Find where the given text appears and provide that cell's center as (x, y) coordinate. 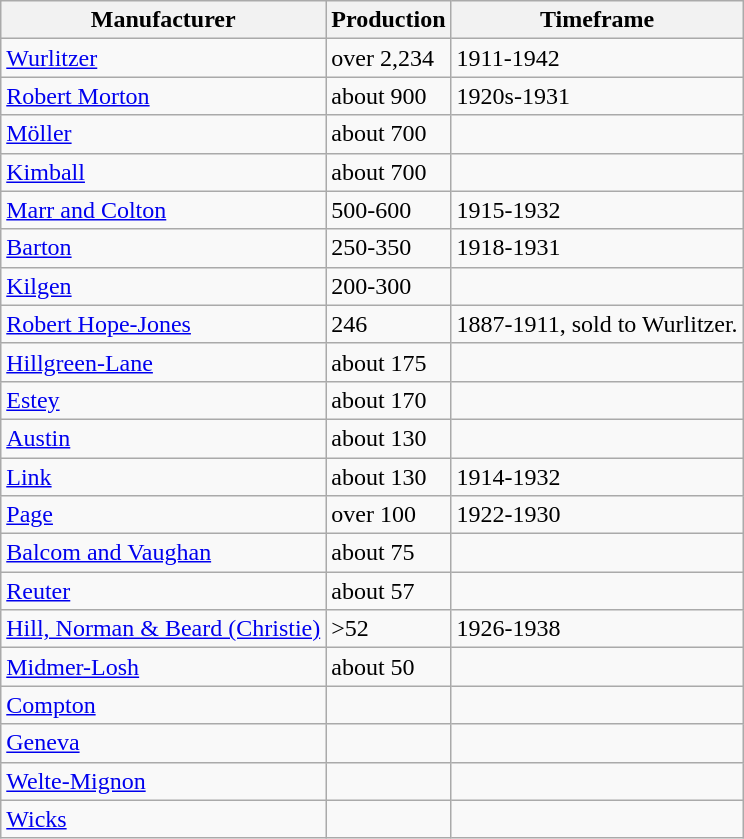
200-300 (388, 286)
about 50 (388, 667)
1887-1911, sold to Wurlitzer. (597, 324)
>52 (388, 629)
Production (388, 20)
Kilgen (164, 286)
500-600 (388, 210)
Manufacturer (164, 20)
Reuter (164, 591)
Hillgreen-Lane (164, 362)
about 75 (388, 553)
Balcom and Vaughan (164, 553)
about 175 (388, 362)
1922-1930 (597, 515)
about 57 (388, 591)
Austin (164, 438)
246 (388, 324)
about 170 (388, 400)
Midmer-Losh (164, 667)
Welte-Mignon (164, 781)
1918-1931 (597, 248)
250-350 (388, 248)
Kimball (164, 172)
Barton (164, 248)
1920s-1931 (597, 96)
Wurlitzer (164, 58)
Compton (164, 705)
over 100 (388, 515)
about 900 (388, 96)
1926-1938 (597, 629)
Link (164, 477)
over 2,234 (388, 58)
Marr and Colton (164, 210)
1915-1932 (597, 210)
Timeframe (597, 20)
Robert Hope-Jones (164, 324)
1914-1932 (597, 477)
Estey (164, 400)
Wicks (164, 819)
Page (164, 515)
Robert Morton (164, 96)
1911-1942 (597, 58)
Hill, Norman & Beard (Christie) (164, 629)
Möller (164, 134)
Geneva (164, 743)
